Scan for the cell matching the given text and deliver its [X, Y] coordinate at center. 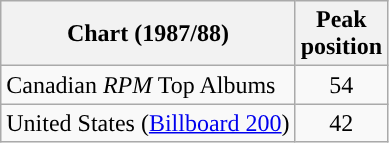
Chart (1987/88) [148, 34]
Peakposition [341, 34]
Canadian RPM Top Albums [148, 85]
42 [341, 123]
54 [341, 85]
United States (Billboard 200) [148, 123]
